Extract the [x, y] coordinate from the center of the cell holding the provided text.  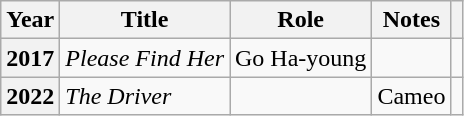
Year [30, 20]
The Driver [145, 96]
Title [145, 20]
Role [301, 20]
Notes [412, 20]
Go Ha-young [301, 58]
Cameo [412, 96]
Please Find Her [145, 58]
2017 [30, 58]
2022 [30, 96]
